Detect which cell encompasses the target text, then output its [x, y] center coordinate. 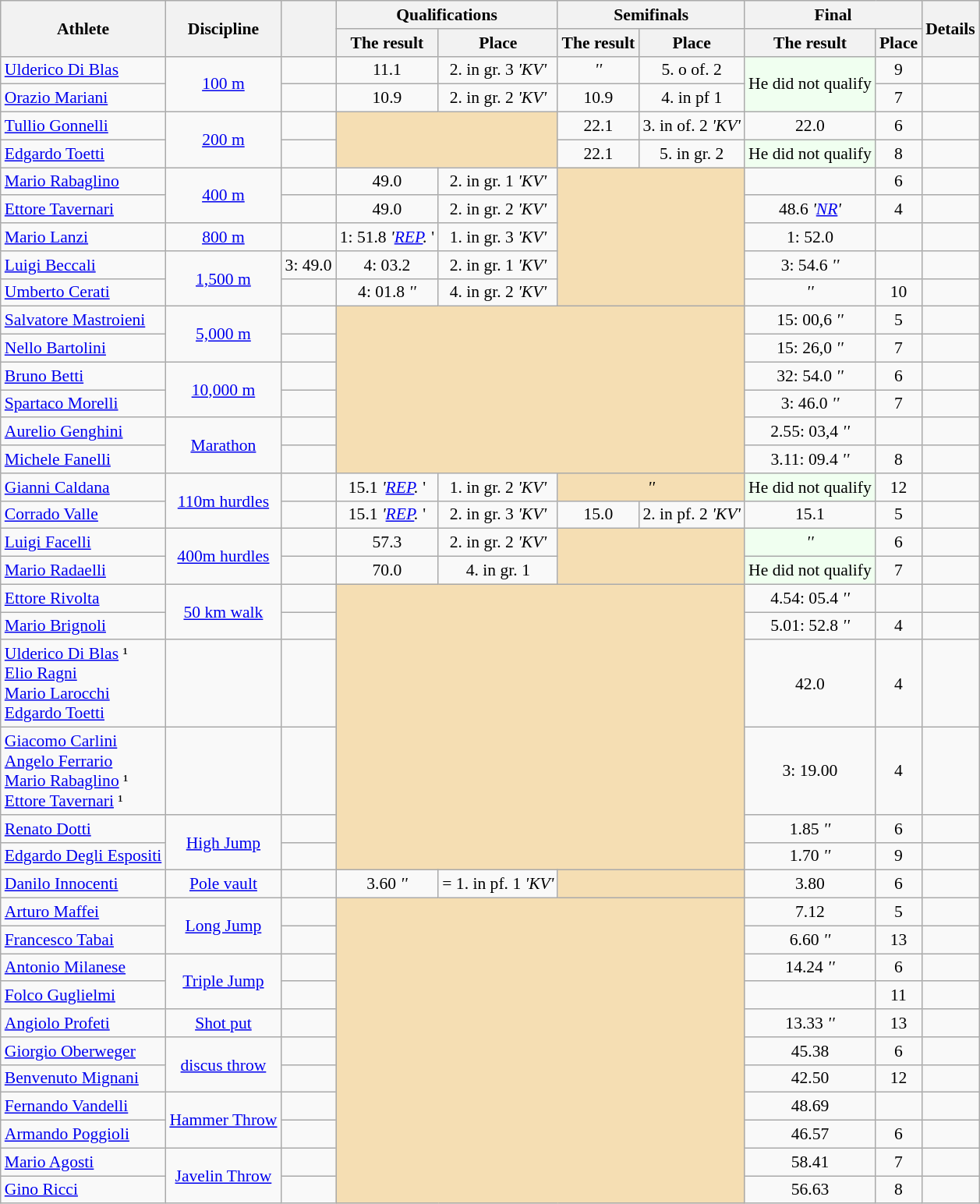
4: 03.2 [387, 265]
1. in gr. 3 'KV' [497, 237]
Michele Fanelli [83, 459]
15: 26,0 '' [810, 349]
5. in gr. 2 [692, 154]
Details [950, 28]
32: 54.0 '' [810, 376]
5,000 m [223, 334]
13.33 '' [810, 1023]
10 [898, 292]
Gino Ricci [83, 1190]
Folco Guglielmi [83, 996]
Javelin Throw [223, 1176]
Spartaco Morelli [83, 404]
Angiolo Profeti [83, 1023]
50 km walk [223, 611]
48.6 'NR' [810, 210]
Ettore Tavernari [83, 210]
800 m [223, 237]
56.63 [810, 1190]
4.54: 05.4 '' [810, 598]
3.60 '' [387, 884]
15.1 [810, 515]
42.0 [810, 684]
Pole vault [223, 884]
4. in gr. 2 'KV' [497, 292]
70.0 [387, 571]
2.55: 03,4 '' [810, 432]
Ulderico Di Blas [83, 70]
57.3 [387, 543]
Hammer Throw [223, 1120]
3.11: 09.4 '' [810, 459]
4: 01.8 '' [387, 292]
42.50 [810, 1078]
Umberto Cerati [83, 292]
200 m [223, 140]
Long Jump [223, 926]
1: 51.8 'REP. ' [387, 237]
48.69 [810, 1107]
Bruno Betti [83, 376]
Discipline [223, 28]
Mario Radaelli [83, 571]
1.70 '' [810, 856]
3: 46.0 '' [810, 404]
5. o of. 2 [692, 70]
Edgardo Toetti [83, 154]
Mario Brignoli [83, 626]
Renato Dotti [83, 829]
Final [833, 15]
Orazio Mariani [83, 98]
2. in pf. 2 'KV' [692, 515]
Shot put [223, 1023]
Luigi Facelli [83, 543]
Francesco Tabai [83, 940]
Fernando Vandelli [83, 1107]
3.80 [810, 884]
Marathon [223, 446]
4. in gr. 1 [497, 571]
Ulderico Di Blas ¹ Elio Ragni Mario Larocchi Edgardo Toetti [83, 684]
22.0 [810, 126]
1: 52.0 [810, 237]
7.12 [810, 912]
discus throw [223, 1065]
Danilo Innocenti [83, 884]
Tullio Gonnelli [83, 126]
110m hurdles [223, 501]
1. in gr. 2 'KV' [497, 487]
4. in pf 1 [692, 98]
Ettore Rivolta [83, 598]
Nello Bartolini [83, 349]
3: 54.6 '' [810, 265]
3: 19.00 [810, 771]
Corrado Valle [83, 515]
Triple Jump [223, 981]
58.41 [810, 1162]
1,500 m [223, 279]
400m hurdles [223, 557]
Gianni Caldana [83, 487]
Giacomo Carlini Angelo Ferrario Mario Rabaglino ¹ Ettore Tavernari ¹ [83, 771]
11.1 [387, 70]
Mario Agosti [83, 1162]
5.01: 52.8 '' [810, 626]
15.0 [598, 515]
Giorgio Oberweger [83, 1051]
Armando Poggioli [83, 1135]
Benvenuto Mignani [83, 1078]
= 1. in pf. 1 'KV' [497, 884]
Semifinals [651, 15]
Arturo Maffei [83, 912]
Mario Lanzi [83, 237]
Salvatore Mastroieni [83, 320]
45.38 [810, 1051]
Qualifications [448, 15]
1.85 '' [810, 829]
Athlete [83, 28]
100 m [223, 84]
Aurelio Genghini [83, 432]
14.24 '' [810, 968]
400 m [223, 195]
15: 00,6 '' [810, 320]
Antonio Milanese [83, 968]
10,000 m [223, 390]
Mario Rabaglino [83, 182]
3. in of. 2 'KV' [692, 126]
High Jump [223, 842]
Luigi Beccali [83, 265]
3: 49.0 [309, 265]
Edgardo Degli Espositi [83, 856]
6.60 '' [810, 940]
46.57 [810, 1135]
11 [898, 996]
